Detect which cell encompasses the target text, then output its (x, y) center coordinate. 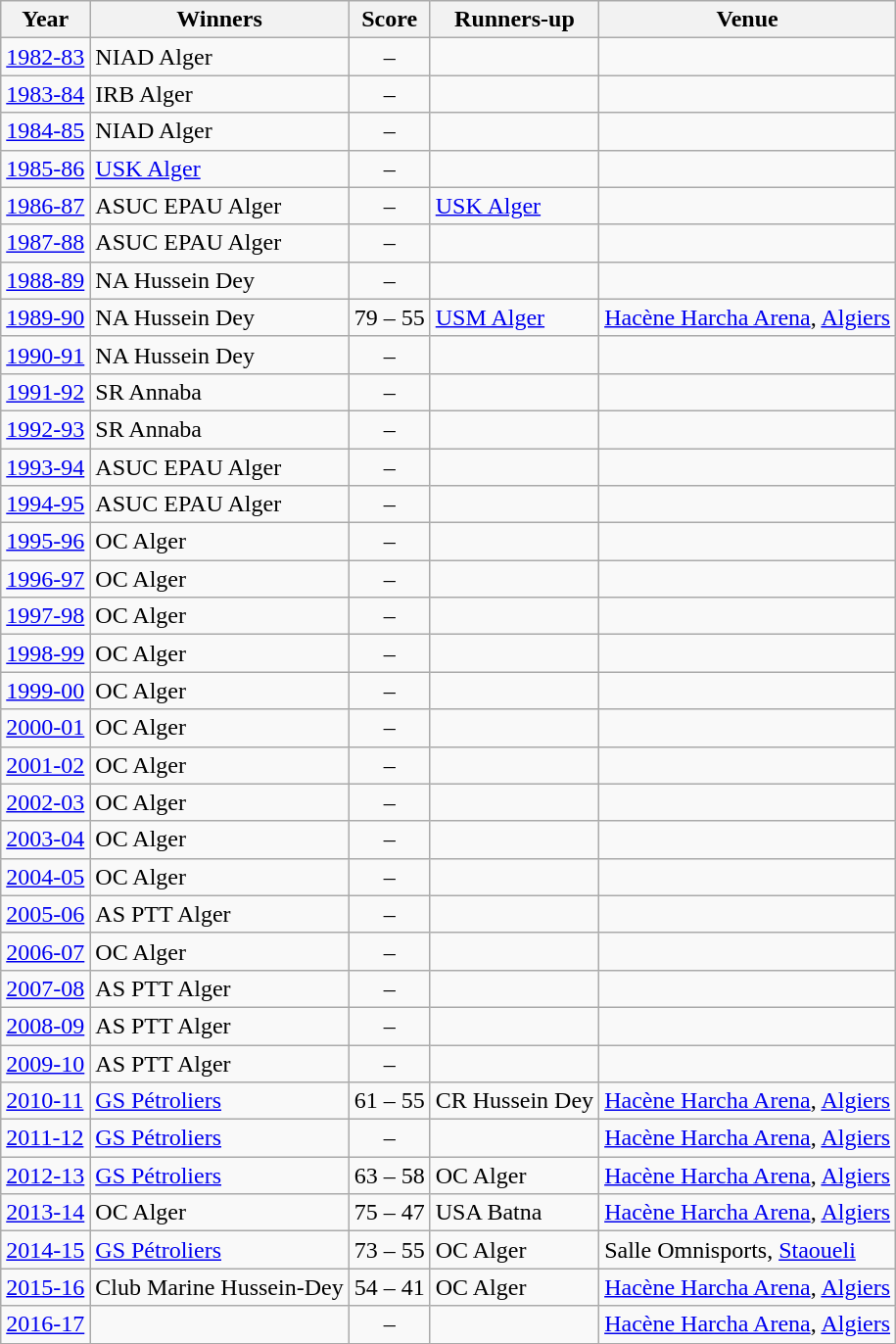
2001-02 (45, 765)
1991-92 (45, 392)
2011-12 (45, 1138)
2008-09 (45, 1026)
2015-16 (45, 1287)
IRB Alger (219, 94)
2005-06 (45, 914)
2004-05 (45, 877)
USA Batna (514, 1213)
61 – 55 (390, 1101)
63 – 58 (390, 1176)
Year (45, 20)
2012-13 (45, 1176)
Salle Omnisports, Staoueli (748, 1250)
73 – 55 (390, 1250)
2014-15 (45, 1250)
2003-04 (45, 840)
2013-14 (45, 1213)
1984-85 (45, 131)
1994-95 (45, 504)
1987-88 (45, 243)
1995-96 (45, 542)
Score (390, 20)
Venue (748, 20)
1998-99 (45, 653)
1996-97 (45, 579)
1990-91 (45, 355)
Runners-up (514, 20)
2009-10 (45, 1063)
2016-17 (45, 1324)
Club Marine Hussein-Dey (219, 1287)
1986-87 (45, 206)
2002-03 (45, 802)
2000-01 (45, 728)
1999-00 (45, 691)
CR Hussein Dey (514, 1101)
Winners (219, 20)
1988-89 (45, 280)
2006-07 (45, 951)
1997-98 (45, 616)
1985-86 (45, 168)
2010-11 (45, 1101)
54 – 41 (390, 1287)
1989-90 (45, 317)
1993-94 (45, 467)
1983-84 (45, 94)
1982-83 (45, 57)
79 – 55 (390, 317)
1992-93 (45, 429)
75 – 47 (390, 1213)
2007-08 (45, 988)
USM Alger (514, 317)
